Scan for the cell matching the given text and deliver its (x, y) coordinate at center. 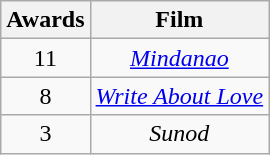
Awards (46, 20)
Write About Love (180, 96)
8 (46, 96)
Sunod (180, 134)
3 (46, 134)
Mindanao (180, 58)
Film (180, 20)
11 (46, 58)
